Output the [x, y] coordinate of the center of the cell containing the given text.  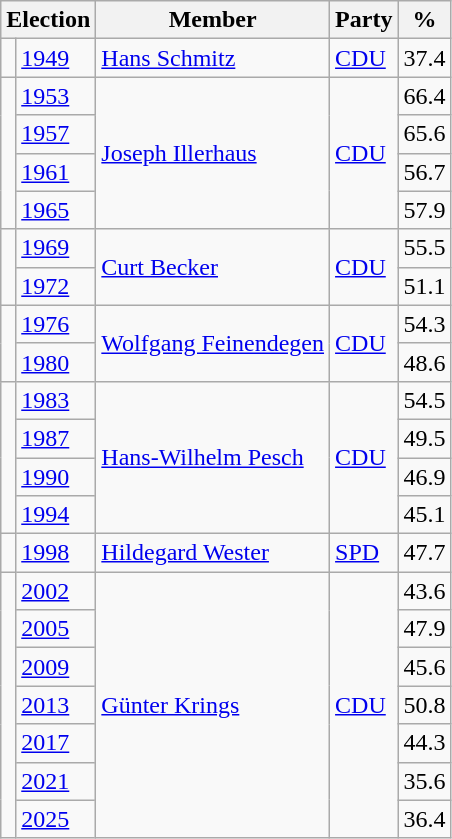
1972 [56, 286]
% [424, 20]
1976 [56, 324]
57.9 [424, 210]
2013 [56, 705]
54.5 [424, 400]
Party [364, 20]
51.1 [424, 286]
47.9 [424, 629]
1949 [56, 58]
2017 [56, 743]
55.5 [424, 248]
48.6 [424, 362]
49.5 [424, 438]
Wolfgang Feinendegen [213, 343]
56.7 [424, 172]
54.3 [424, 324]
66.4 [424, 96]
50.8 [424, 705]
1980 [56, 362]
1983 [56, 400]
1994 [56, 515]
2002 [56, 591]
47.7 [424, 553]
44.3 [424, 743]
45.1 [424, 515]
Member [213, 20]
1998 [56, 553]
1953 [56, 96]
Curt Becker [213, 267]
1961 [56, 172]
2009 [56, 667]
Joseph Illerhaus [213, 153]
43.6 [424, 591]
46.9 [424, 477]
1990 [56, 477]
1969 [56, 248]
2025 [56, 819]
1957 [56, 134]
1987 [56, 438]
Hans Schmitz [213, 58]
35.6 [424, 781]
Election [48, 20]
37.4 [424, 58]
1965 [56, 210]
36.4 [424, 819]
2005 [56, 629]
65.6 [424, 134]
2021 [56, 781]
Günter Krings [213, 705]
Hildegard Wester [213, 553]
SPD [364, 553]
45.6 [424, 667]
Hans-Wilhelm Pesch [213, 457]
